Capture the cell that displays the provided text and extract its [x, y] central coordinate. 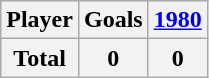
Player [40, 20]
1980 [178, 20]
Total [40, 58]
Goals [113, 20]
